Capture the cell that displays the provided text and extract its (X, Y) central coordinate. 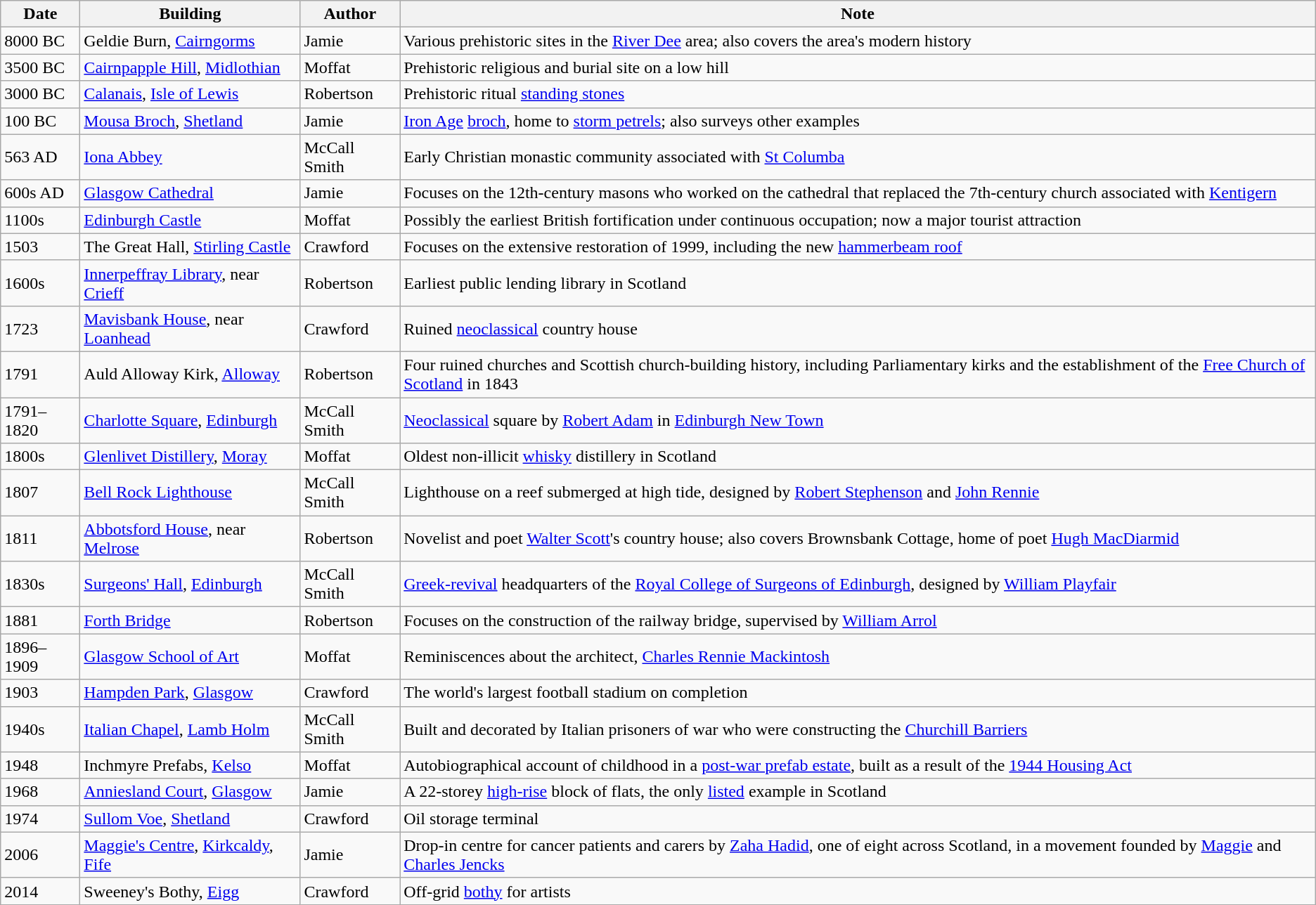
1100s (41, 220)
Possibly the earliest British fortification under continuous occupation; now a major tourist attraction (858, 220)
Iona Abbey (190, 157)
1723 (41, 329)
Iron Age broch, home to storm petrels; also surveys other examples (858, 121)
Focuses on the extensive restoration of 1999, including the new hammerbeam roof (858, 247)
1791 (41, 374)
1503 (41, 247)
1811 (41, 538)
8000 BC (41, 41)
Forth Bridge (190, 620)
100 BC (41, 121)
The Great Hall, Stirling Castle (190, 247)
Earliest public lending library in Scotland (858, 282)
1903 (41, 693)
Novelist and poet Walter Scott's country house; also covers Brownsbank Cottage, home of poet Hugh MacDiarmid (858, 538)
Auld Alloway Kirk, Alloway (190, 374)
Inchmyre Prefabs, Kelso (190, 765)
Glasgow Cathedral (190, 193)
1600s (41, 282)
Mavisbank House, near Loanhead (190, 329)
Cairnpapple Hill, Midlothian (190, 67)
1974 (41, 819)
Oil storage terminal (858, 819)
600s AD (41, 193)
Prehistoric ritual standing stones (858, 94)
Various prehistoric sites in the River Dee area; also covers the area's modern history (858, 41)
Mousa Broch, Shetland (190, 121)
Sweeney's Bothy, Eigg (190, 891)
Note (858, 14)
Calanais, Isle of Lewis (190, 94)
Off-grid bothy for artists (858, 891)
Lighthouse on a reef submerged at high tide, designed by Robert Stephenson and John Rennie (858, 493)
1896–1909 (41, 656)
Focuses on the construction of the railway bridge, supervised by William Arrol (858, 620)
Focuses on the 12th-century masons who worked on the cathedral that replaced the 7th-century church associated with Kentigern (858, 193)
Autobiographical account of childhood in a post-war prefab estate, built as a result of the 1944 Housing Act (858, 765)
Italian Chapel, Lamb Holm (190, 729)
Glenlivet Distillery, Moray (190, 457)
Edinburgh Castle (190, 220)
Sullom Voe, Shetland (190, 819)
Four ruined churches and Scottish church-building history, including Parliamentary kirks and the establishment of the Free Church of Scotland in 1843 (858, 374)
Abbotsford House, near Melrose (190, 538)
A 22-storey high-rise block of flats, the only listed example in Scotland (858, 792)
Reminiscences about the architect, Charles Rennie Mackintosh (858, 656)
2006 (41, 854)
Maggie's Centre, Kirkcaldy, Fife (190, 854)
1948 (41, 765)
3500 BC (41, 67)
1807 (41, 493)
Innerpeffray Library, near Crieff (190, 282)
Glasgow School of Art (190, 656)
3000 BC (41, 94)
Drop-in centre for cancer patients and carers by Zaha Hadid, one of eight across Scotland, in a movement founded by Maggie and Charles Jencks (858, 854)
Early Christian monastic community associated with St Columba (858, 157)
2014 (41, 891)
Anniesland Court, Glasgow (190, 792)
Geldie Burn, Cairngorms (190, 41)
Building (190, 14)
Built and decorated by Italian prisoners of war who were constructing the Churchill Barriers (858, 729)
563 AD (41, 157)
Charlotte Square, Edinburgh (190, 420)
1940s (41, 729)
Hampden Park, Glasgow (190, 693)
1800s (41, 457)
Ruined neoclassical country house (858, 329)
Bell Rock Lighthouse (190, 493)
1881 (41, 620)
Neoclassical square by Robert Adam in Edinburgh New Town (858, 420)
Author (350, 14)
Greek-revival headquarters of the Royal College of Surgeons of Edinburgh, designed by William Playfair (858, 585)
1791–1820 (41, 420)
1968 (41, 792)
The world's largest football stadium on completion (858, 693)
1830s (41, 585)
Date (41, 14)
Surgeons' Hall, Edinburgh (190, 585)
Oldest non-illicit whisky distillery in Scotland (858, 457)
Prehistoric religious and burial site on a low hill (858, 67)
